Identify which cell holds the provided text, then report its (x, y) central coordinate. 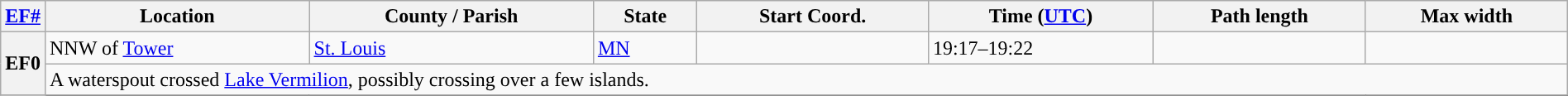
County / Parish (452, 17)
EF0 (23, 64)
Max width (1466, 17)
NNW of Tower (177, 48)
St. Louis (452, 48)
Location (177, 17)
MN (645, 48)
Time (UTC) (1040, 17)
A waterspout crossed Lake Vermilion, possibly crossing over a few islands. (806, 79)
Path length (1259, 17)
19:17–19:22 (1040, 48)
EF# (23, 17)
Start Coord. (813, 17)
State (645, 17)
